Scan for the cell matching the given text and deliver its (X, Y) coordinate at center. 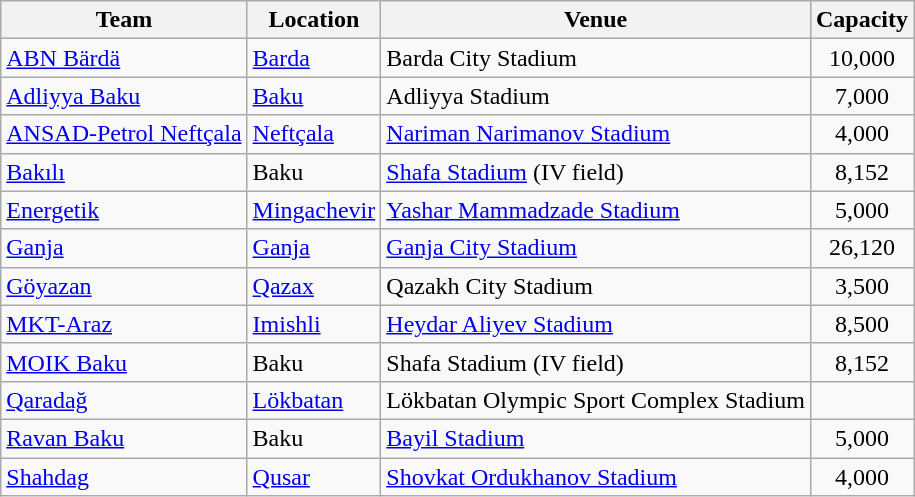
Mingachevir (314, 210)
ANSAD-Petrol Neftçala (124, 134)
Venue (596, 20)
Yashar Mammadzade Stadium (596, 210)
Qusar (314, 477)
Imishli (314, 324)
MOIK Baku (124, 362)
Energetik (124, 210)
Göyazan (124, 286)
26,120 (862, 248)
7,000 (862, 96)
Lökbatan (314, 400)
Barda City Stadium (596, 58)
Neftçala (314, 134)
ABN Bärdä (124, 58)
Lökbatan Olympic Sport Complex Stadium (596, 400)
Bakılı (124, 172)
Qaradağ (124, 400)
MKT-Araz (124, 324)
Team (124, 20)
Nariman Narimanov Stadium (596, 134)
3,500 (862, 286)
Heydar Aliyev Stadium (596, 324)
Ravan Baku (124, 438)
Qazakh City Stadium (596, 286)
8,500 (862, 324)
Adliyya Stadium (596, 96)
Shovkat Ordukhanov Stadium (596, 477)
Adliyya Baku (124, 96)
10,000 (862, 58)
Barda (314, 58)
Shahdag (124, 477)
Qazax (314, 286)
Capacity (862, 20)
Location (314, 20)
Ganja City Stadium (596, 248)
Bayil Stadium (596, 438)
